Output the [X, Y] coordinate of the center of the cell containing the given text.  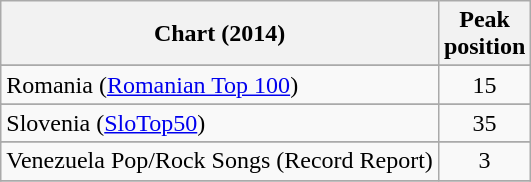
Slovenia (SloTop50) [220, 123]
35 [484, 123]
Peakposition [484, 34]
3 [484, 161]
Chart (2014) [220, 34]
Venezuela Pop/Rock Songs (Record Report) [220, 161]
15 [484, 85]
Romania (Romanian Top 100) [220, 85]
